Return the (x, y) coordinate for the center point of the cell that contains the specified text.  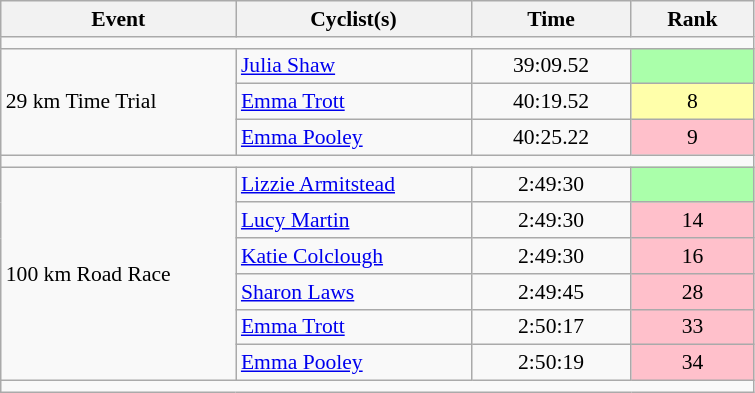
9 (692, 138)
Lizzie Armitstead (354, 185)
Time (551, 19)
33 (692, 327)
Event (118, 19)
40:19.52 (551, 102)
2:49:45 (551, 292)
Julia Shaw (354, 66)
Lucy Martin (354, 221)
28 (692, 292)
16 (692, 256)
Sharon Laws (354, 292)
29 km Time Trial (118, 102)
100 km Road Race (118, 274)
2:50:17 (551, 327)
14 (692, 221)
34 (692, 363)
Katie Colclough (354, 256)
2:50:19 (551, 363)
39:09.52 (551, 66)
Cyclist(s) (354, 19)
8 (692, 102)
40:25.22 (551, 138)
Rank (692, 19)
